Identify which cell holds the provided text, then report its [X, Y] central coordinate. 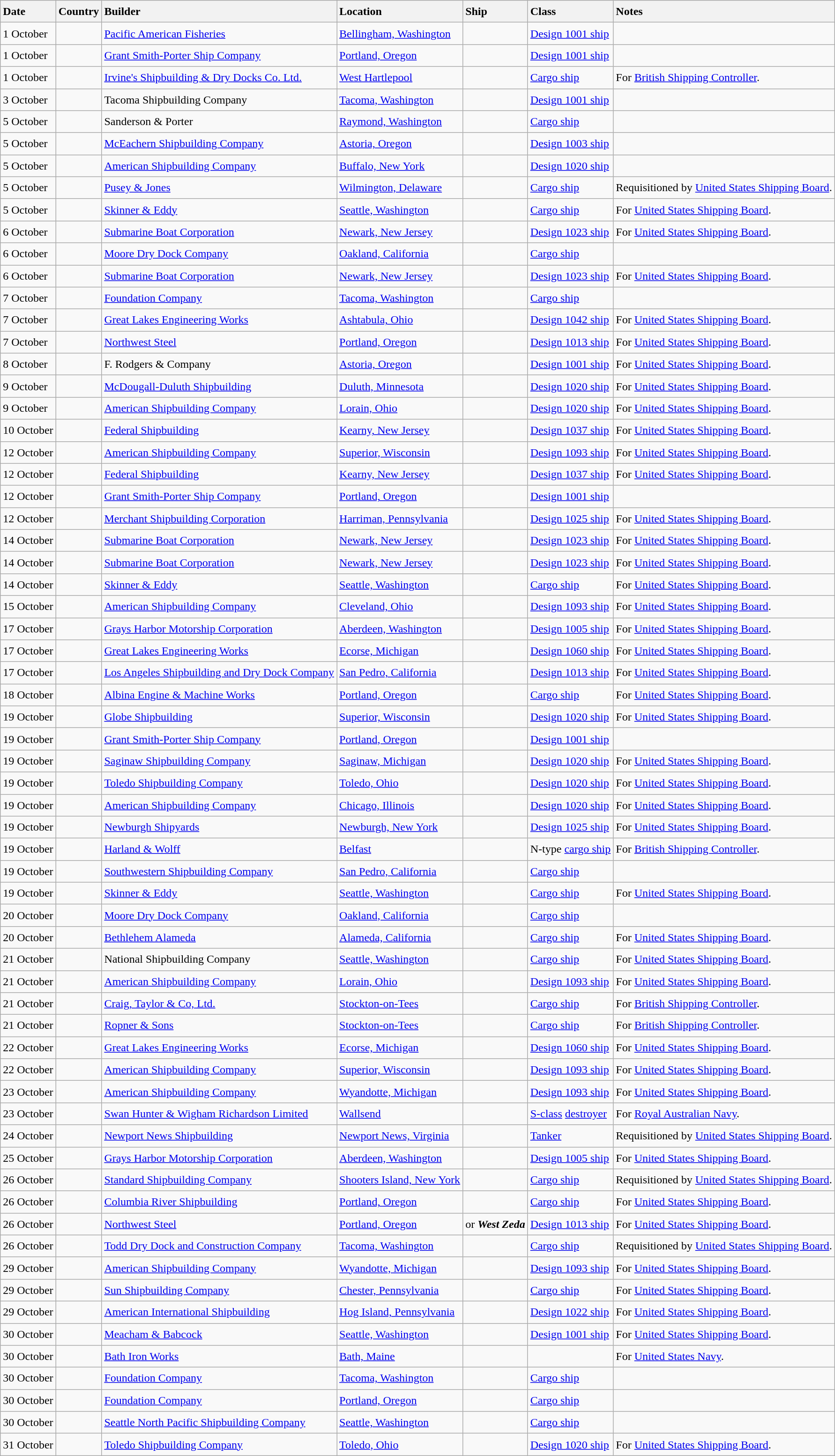
Duluth, Minnesota [400, 386]
Meacham & Babcock [219, 1334]
Hog Island, Pennsylvania [400, 1312]
Bethlehem Alameda [219, 937]
31 October [28, 1445]
Raymond, Washington [400, 122]
Saginaw Shipbuilding Company [219, 761]
Pacific American Fisheries [219, 34]
American International Shipbuilding [219, 1312]
McEachern Shipbuilding Company [219, 143]
Pusey & Jones [219, 187]
15 October [28, 606]
Design 1003 ship [571, 143]
Design 1042 ship [571, 320]
Globe Shipbuilding [219, 717]
Belfast [400, 849]
McDougall-Duluth Shipbuilding [219, 386]
25 October [28, 1158]
Irvine's Shipbuilding & Dry Docks Co. Ltd. [219, 78]
For Royal Australian Navy. [724, 1114]
Design 1022 ship [571, 1312]
Tacoma Shipbuilding Company [219, 99]
N-type cargo ship [571, 849]
8 October [28, 364]
Country [79, 11]
Cleveland, Ohio [400, 606]
Class [571, 11]
F. Rodgers & Company [219, 364]
Chester, Pennsylvania [400, 1290]
24 October [28, 1136]
Columbia River Shipbuilding [219, 1202]
Craig, Taylor & Co, Ltd. [219, 1003]
Swan Hunter & Wigham Richardson Limited [219, 1114]
Southwestern Shipbuilding Company [219, 871]
For United States Navy. [724, 1357]
Bellingham, Washington [400, 34]
Buffalo, New York [400, 166]
Shooters Island, New York [400, 1180]
Ship [496, 11]
Tanker [571, 1136]
West Hartlepool [400, 78]
3 October [28, 99]
Harriman, Pennsylvania [400, 518]
Ropner & Sons [219, 1026]
Harland & Wolff [219, 849]
Los Angeles Shipbuilding and Dry Dock Company [219, 673]
10 October [28, 430]
Saginaw, Michigan [400, 761]
Newburgh, New York [400, 827]
Wallsend [400, 1114]
Newport News, Virginia [400, 1136]
Standard Shipbuilding Company [219, 1180]
Bath Iron Works [219, 1357]
or West Zeda [496, 1224]
Bath, Maine [400, 1357]
18 October [28, 695]
Ashtabula, Ohio [400, 320]
Date [28, 11]
Todd Dry Dock and Construction Company [219, 1246]
Seattle North Pacific Shipbuilding Company [219, 1422]
Sun Shipbuilding Company [219, 1290]
Alameda, California [400, 937]
Chicago, Illinois [400, 805]
National Shipbuilding Company [219, 959]
Location [400, 11]
Builder [219, 11]
Wilmington, Delaware [400, 187]
Newburgh Shipyards [219, 827]
Merchant Shipbuilding Corporation [219, 518]
Newport News Shipbuilding [219, 1136]
Sanderson & Porter [219, 122]
Notes [724, 11]
S-class destroyer [571, 1114]
Albina Engine & Machine Works [219, 695]
